Locate the cell with the specified text and output its [X, Y] center coordinate. 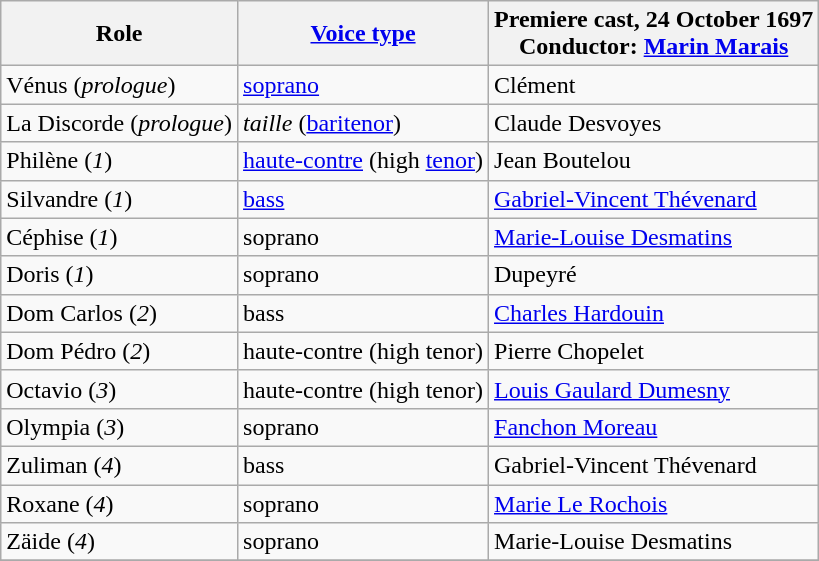
taille (baritenor) [364, 123]
Céphise (1) [120, 237]
Dom Pédro (2) [120, 351]
Claude Desvoyes [654, 123]
Pierre Chopelet [654, 351]
Doris (1) [120, 275]
Zuliman (4) [120, 465]
Premiere cast, 24 October 1697Conductor: Marin Marais [654, 34]
Louis Gaulard Dumesny [654, 389]
La Discorde (prologue) [120, 123]
Silvandre (1) [120, 199]
Clément [654, 85]
Vénus (prologue) [120, 85]
Voice type [364, 34]
Fanchon Moreau [654, 427]
Zäide (4) [120, 542]
Charles Hardouin [654, 313]
Olympia (3) [120, 427]
Octavio (3) [120, 389]
Roxane (4) [120, 503]
Dom Carlos (2) [120, 313]
Role [120, 34]
Marie Le Rochois [654, 503]
Jean Boutelou [654, 161]
Dupeyré [654, 275]
Philène (1) [120, 161]
